Return (x, y) of the center of cell containing provided text 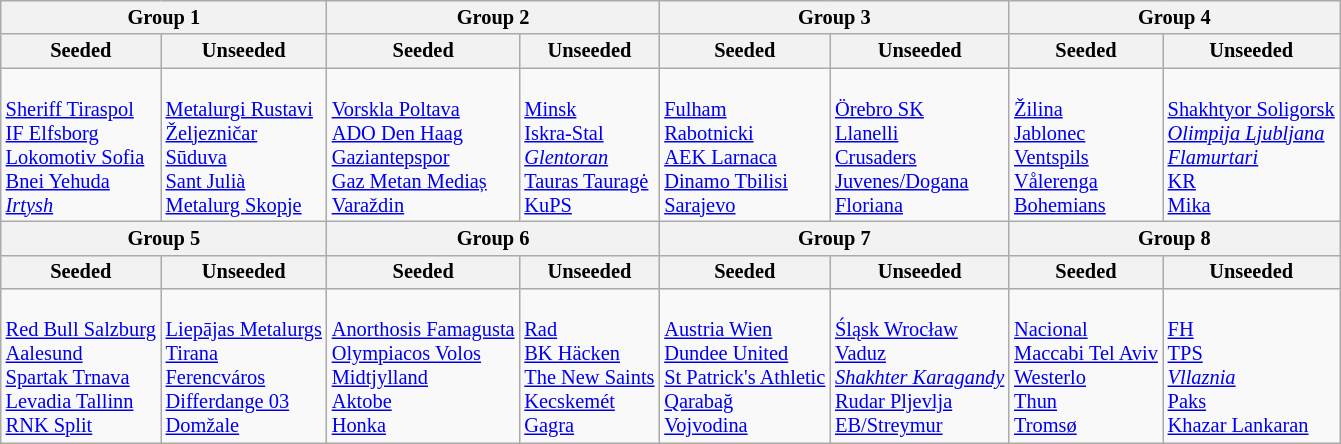
Śląsk Wrocław Vaduz Shakhter Karagandy Rudar Pljevlja EB/Streymur (920, 366)
Group 8 (1174, 238)
Sheriff Tiraspol IF Elfsborg Lokomotiv Sofia Bnei Yehuda Irtysh (81, 145)
Austria Wien Dundee United St Patrick's Athletic Qarabağ Vojvodina (744, 366)
Group 5 (164, 238)
Group 7 (834, 238)
FH TPS Vllaznia Paks Khazar Lankaran (1252, 366)
Group 1 (164, 17)
Group 3 (834, 17)
Liepājas Metalurgs Tirana Ferencváros Differdange 03 Domžale (244, 366)
Fulham Rabotnicki AEK Larnaca Dinamo Tbilisi Sarajevo (744, 145)
Nacional Maccabi Tel Aviv Westerlo Thun Tromsø (1086, 366)
Žilina Jablonec Ventspils Vålerenga Bohemians (1086, 145)
Anorthosis Famagusta Olympiacos Volos Midtjylland Aktobe Honka (424, 366)
Group 2 (494, 17)
Shakhtyor Soligorsk Olimpija Ljubljana Flamurtari KR Mika (1252, 145)
Vorskla Poltava ADO Den Haag Gaziantepspor Gaz Metan Mediaș Varaždin (424, 145)
Group 4 (1174, 17)
Metalurgi Rustavi Željezničar Sūduva Sant Julià Metalurg Skopje (244, 145)
Group 6 (494, 238)
Örebro SK Llanelli Crusaders Juvenes/Dogana Floriana (920, 145)
Rad BK Häcken The New Saints Kecskemét Gagra (589, 366)
Red Bull Salzburg Aalesund Spartak Trnava Levadia Tallinn RNK Split (81, 366)
Minsk Iskra-Stal Glentoran Tauras Tauragė KuPS (589, 145)
